Provide the (x, y) coordinate of the cell's center where the given text is located.  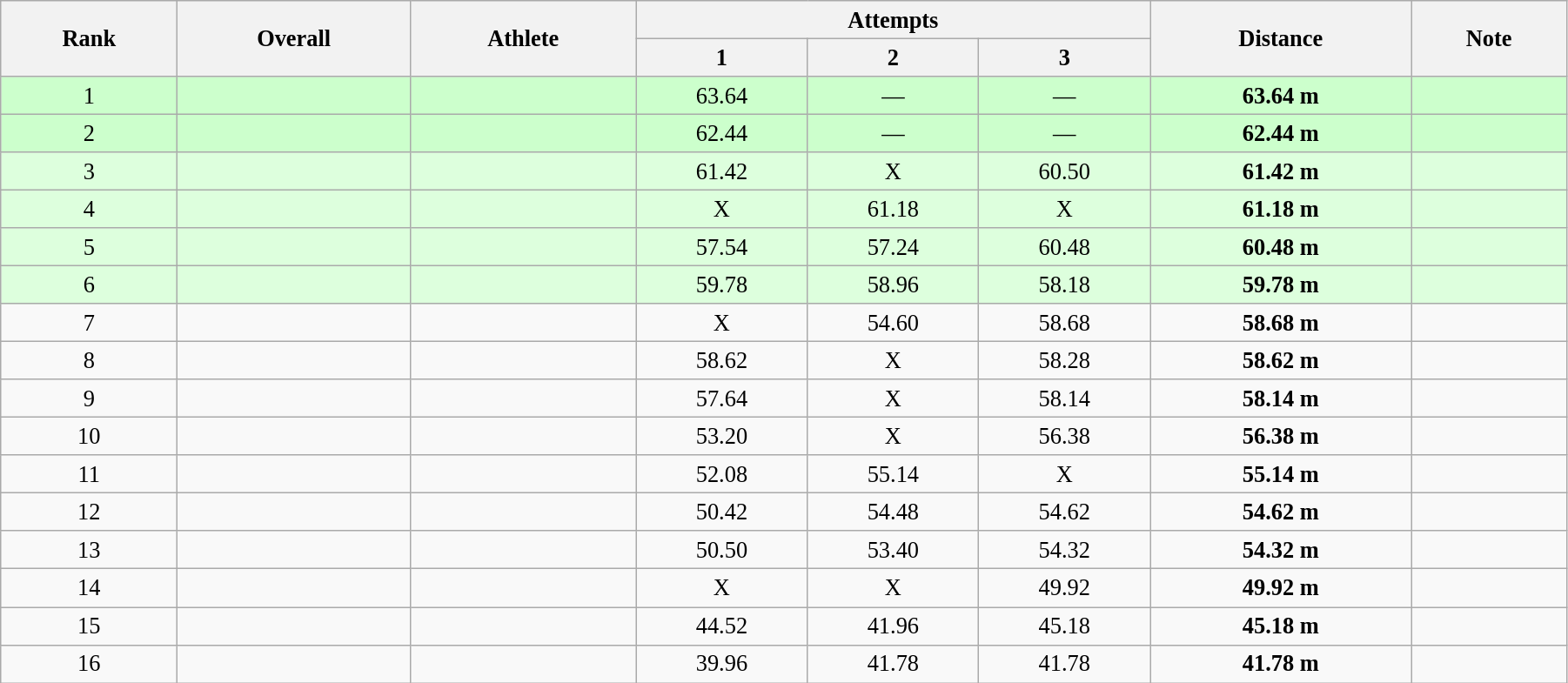
Overall (294, 38)
49.92 m (1281, 588)
53.40 (893, 550)
58.62 m (1281, 360)
54.32 m (1281, 550)
62.44 m (1281, 133)
62.44 (722, 133)
55.14 (893, 474)
63.64 (722, 95)
58.62 (722, 360)
54.62 (1065, 512)
Athlete (522, 38)
59.78 m (1281, 285)
11 (89, 474)
53.20 (722, 436)
14 (89, 588)
61.42 m (1281, 171)
56.38 (1065, 436)
7 (89, 323)
58.28 (1065, 360)
54.62 m (1281, 512)
5 (89, 247)
39.96 (722, 664)
57.54 (722, 247)
58.18 (1065, 285)
41.96 (893, 626)
50.50 (722, 550)
10 (89, 436)
60.48 m (1281, 247)
54.32 (1065, 550)
60.48 (1065, 247)
Note (1490, 38)
58.14 (1065, 398)
45.18 m (1281, 626)
61.18 m (1281, 209)
54.48 (893, 512)
49.92 (1065, 588)
54.60 (893, 323)
61.18 (893, 209)
57.24 (893, 247)
52.08 (722, 474)
59.78 (722, 285)
60.50 (1065, 171)
16 (89, 664)
57.64 (722, 398)
58.14 m (1281, 398)
44.52 (722, 626)
56.38 m (1281, 436)
61.42 (722, 171)
13 (89, 550)
45.18 (1065, 626)
58.96 (893, 285)
58.68 (1065, 323)
55.14 m (1281, 474)
9 (89, 398)
4 (89, 209)
Distance (1281, 38)
6 (89, 285)
8 (89, 360)
50.42 (722, 512)
58.68 m (1281, 323)
12 (89, 512)
41.78 m (1281, 664)
Attempts (893, 19)
15 (89, 626)
63.64 m (1281, 95)
Rank (89, 38)
